Provide the (X, Y) coordinate of the cell's center where the given text is located.  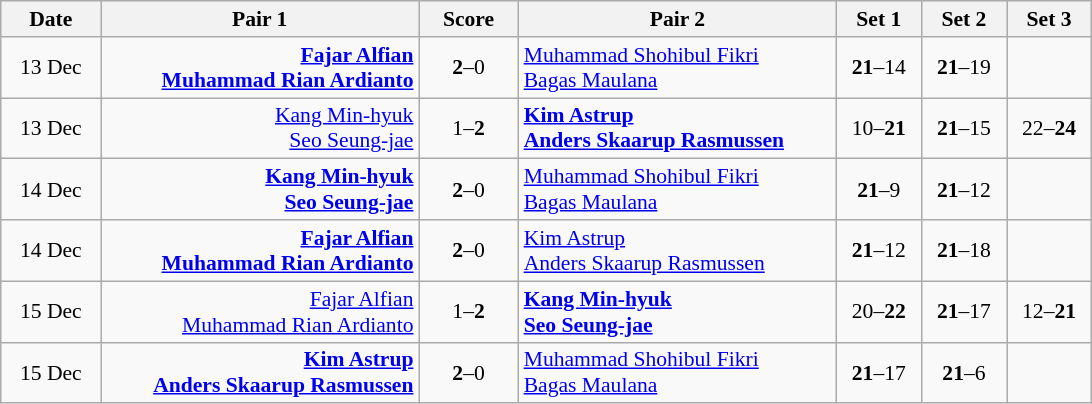
Score (468, 19)
22–24 (1048, 128)
Set 3 (1048, 19)
20–22 (878, 312)
21–6 (964, 372)
Date (51, 19)
12–21 (1048, 312)
21–9 (878, 190)
Pair 1 (260, 19)
Set 1 (878, 19)
21–18 (964, 250)
10–21 (878, 128)
Set 2 (964, 19)
21–14 (878, 68)
21–19 (964, 68)
Pair 2 (678, 19)
21–15 (964, 128)
